Extract the (x, y) coordinate from the center of the cell holding the provided text.  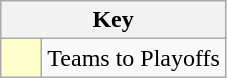
Key (114, 20)
Teams to Playoffs (134, 58)
